Extract the [X, Y] coordinate from the center of the cell holding the provided text.  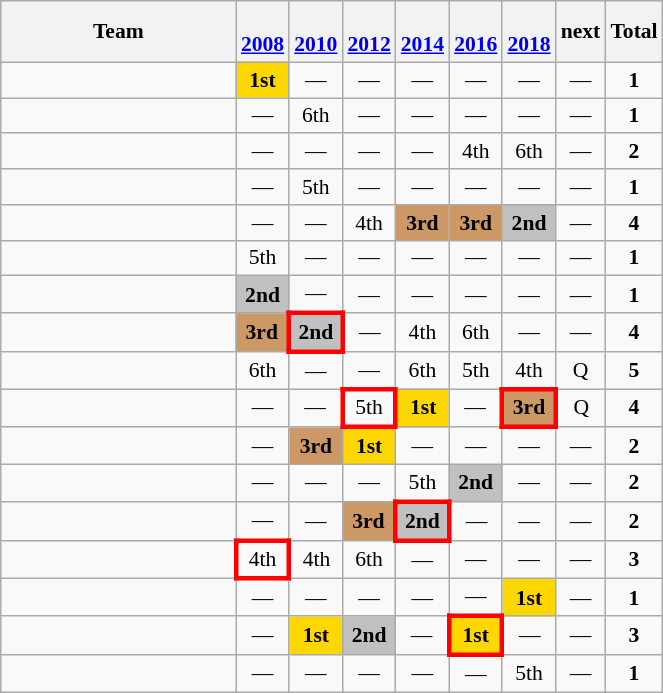
Team [118, 32]
5 [634, 370]
2008 [262, 32]
next [581, 32]
2010 [316, 32]
Total [634, 32]
2012 [368, 32]
2016 [476, 32]
2014 [422, 32]
2018 [528, 32]
